Detect which cell encompasses the target text, then output its [x, y] center coordinate. 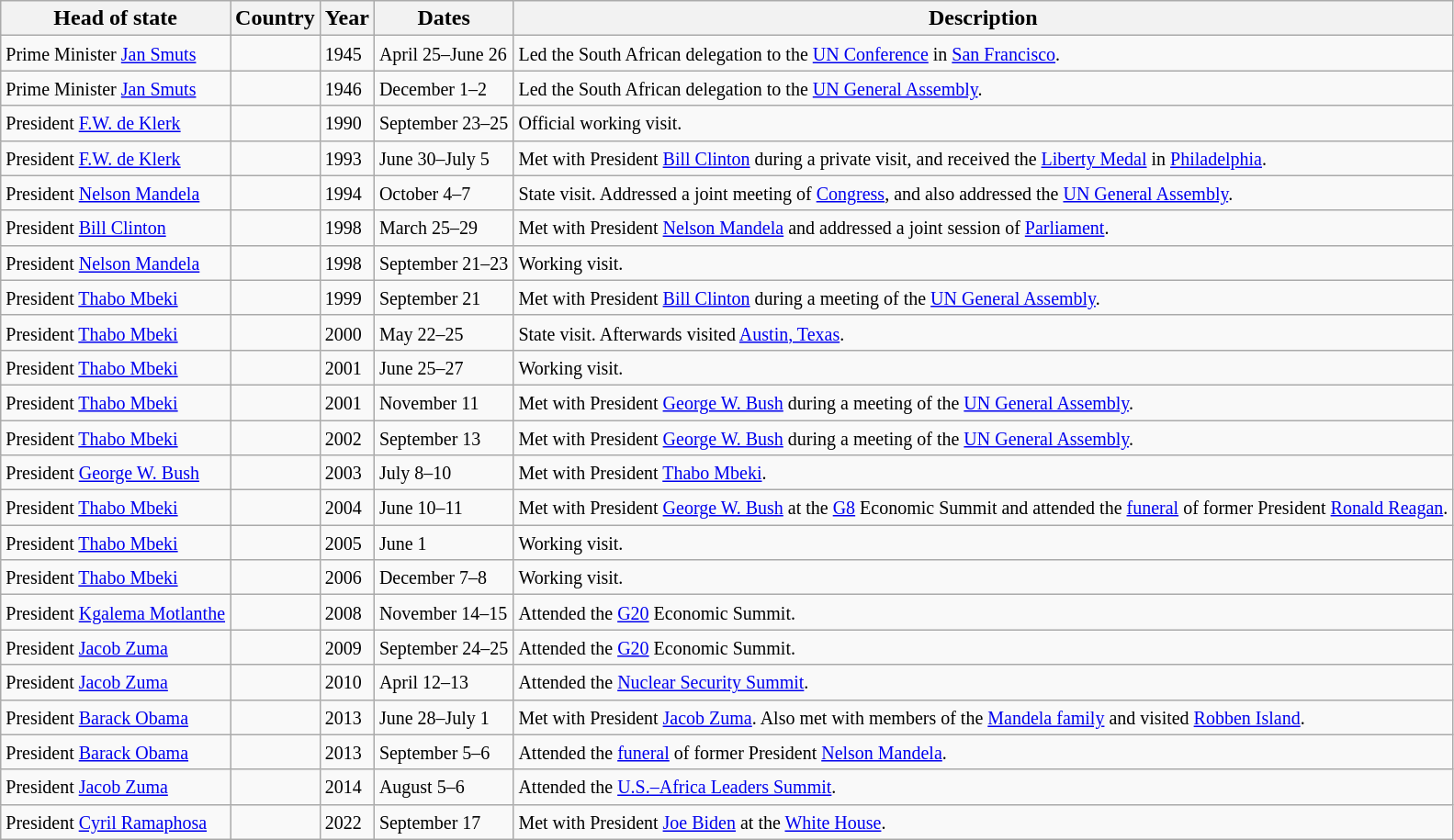
September 21–23 [444, 263]
President George W. Bush [116, 473]
April 25–June 26 [444, 53]
2022 [347, 822]
2008 [347, 612]
October 4–7 [444, 193]
September 17 [444, 822]
2003 [347, 473]
Met with President Bill Clinton during a meeting of the UN General Assembly. [983, 297]
September 21 [444, 297]
1999 [347, 297]
2010 [347, 682]
2006 [347, 577]
September 23–25 [444, 123]
September 24–25 [444, 647]
Led the South African delegation to the UN Conference in San Francisco. [983, 53]
Head of state [116, 18]
December 1–2 [444, 88]
June 30–July 5 [444, 158]
June 10–11 [444, 508]
Attended the funeral of former President Nelson Mandela. [983, 752]
June 25–27 [444, 367]
Year [347, 18]
President Bill Clinton [116, 228]
1994 [347, 193]
March 25–29 [444, 228]
Description [983, 18]
Met with President Nelson Mandela and addressed a joint session of Parliament. [983, 228]
July 8–10 [444, 473]
Attended the U.S.–Africa Leaders Summit. [983, 787]
Met with President Jacob Zuma. Also met with members of the Mandela family and visited Robben Island. [983, 717]
State visit. Addressed a joint meeting of Congress, and also addressed the UN General Assembly. [983, 193]
2004 [347, 508]
September 5–6 [444, 752]
Country [276, 18]
April 12–13 [444, 682]
Dates [444, 18]
1990 [347, 123]
Attended the Nuclear Security Summit. [983, 682]
June 28–July 1 [444, 717]
Met with President Bill Clinton during a private visit, and received the Liberty Medal in Philadelphia. [983, 158]
September 13 [444, 438]
Led the South African delegation to the UN General Assembly. [983, 88]
Met with President Thabo Mbeki. [983, 473]
June 1 [444, 543]
President Kgalema Motlanthe [116, 612]
2000 [347, 332]
2014 [347, 787]
Official working visit. [983, 123]
November 11 [444, 402]
December 7–8 [444, 577]
2002 [347, 438]
Met with President Joe Biden at the White House. [983, 822]
August 5–6 [444, 787]
1993 [347, 158]
1946 [347, 88]
2009 [347, 647]
1945 [347, 53]
May 22–25 [444, 332]
2005 [347, 543]
State visit. Afterwards visited Austin, Texas. [983, 332]
Met with President George W. Bush at the G8 Economic Summit and attended the funeral of former President Ronald Reagan. [983, 508]
President Cyril Ramaphosa [116, 822]
November 14–15 [444, 612]
